Return the (X, Y) coordinate for the center point of the cell that contains the specified text.  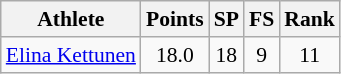
Athlete (71, 19)
FS (262, 19)
SP (226, 19)
Elina Kettunen (71, 55)
18.0 (175, 55)
9 (262, 55)
Rank (310, 19)
18 (226, 55)
Points (175, 19)
11 (310, 55)
